Provide the (x, y) coordinate of the cell's center where the given text is located.  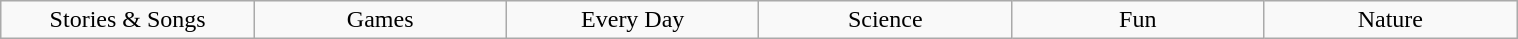
Games (380, 20)
Fun (1138, 20)
Stories & Songs (128, 20)
Nature (1390, 20)
Every Day (632, 20)
Science (886, 20)
